From the cell containing the given text, extract its center point as (X, Y) coordinate. 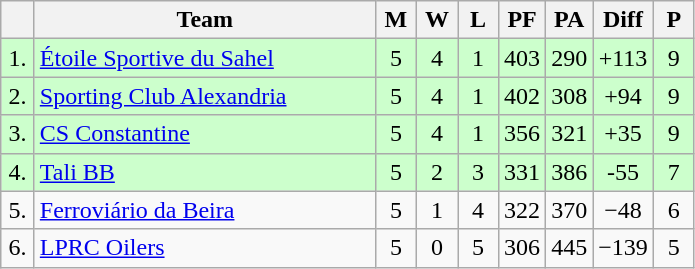
356 (522, 134)
2 (436, 172)
306 (522, 248)
3 (478, 172)
Team (204, 20)
3. (18, 134)
M (396, 20)
P (674, 20)
Tali BB (204, 172)
L (478, 20)
PF (522, 20)
331 (522, 172)
1. (18, 58)
-55 (624, 172)
322 (522, 210)
308 (570, 96)
+113 (624, 58)
321 (570, 134)
370 (570, 210)
−139 (624, 248)
5. (18, 210)
CS Constantine (204, 134)
Étoile Sportive du Sahel (204, 58)
−48 (624, 210)
Diff (624, 20)
+94 (624, 96)
+35 (624, 134)
LPRC Oilers (204, 248)
445 (570, 248)
6 (674, 210)
386 (570, 172)
403 (522, 58)
PA (570, 20)
290 (570, 58)
W (436, 20)
Sporting Club Alexandria (204, 96)
0 (436, 248)
4. (18, 172)
402 (522, 96)
Ferroviário da Beira (204, 210)
2. (18, 96)
7 (674, 172)
6. (18, 248)
